Detect which cell encompasses the target text, then output its [x, y] center coordinate. 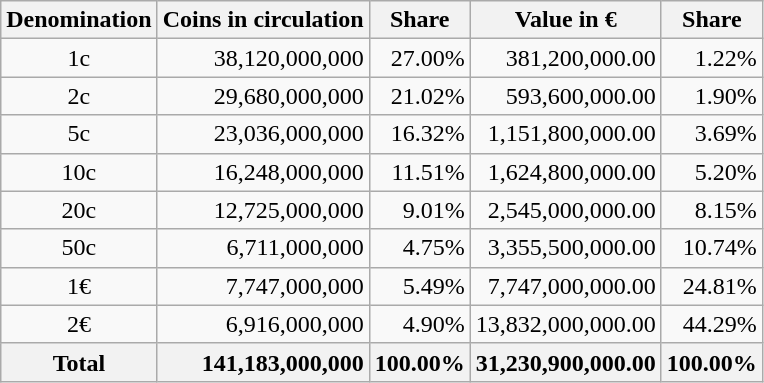
10c [79, 172]
10.74% [712, 248]
44.29% [712, 324]
2€ [79, 324]
Denomination [79, 20]
5c [79, 134]
Coins in circulation [263, 20]
20c [79, 210]
3.69% [712, 134]
50c [79, 248]
12,725,000,000 [263, 210]
21.02% [420, 96]
141,183,000,000 [263, 362]
7,747,000,000 [263, 286]
31,230,900,000.00 [566, 362]
4.75% [420, 248]
2c [79, 96]
1,624,800,000.00 [566, 172]
Total [79, 362]
1.90% [712, 96]
27.00% [420, 58]
6,916,000,000 [263, 324]
13,832,000,000.00 [566, 324]
38,120,000,000 [263, 58]
5.20% [712, 172]
1.22% [712, 58]
8.15% [712, 210]
1,151,800,000.00 [566, 134]
24.81% [712, 286]
593,600,000.00 [566, 96]
6,711,000,000 [263, 248]
29,680,000,000 [263, 96]
3,355,500,000.00 [566, 248]
23,036,000,000 [263, 134]
11.51% [420, 172]
Value in € [566, 20]
1€ [79, 286]
2,545,000,000.00 [566, 210]
7,747,000,000.00 [566, 286]
381,200,000.00 [566, 58]
4.90% [420, 324]
5.49% [420, 286]
16.32% [420, 134]
16,248,000,000 [263, 172]
9.01% [420, 210]
1c [79, 58]
